Identify which cell holds the provided text, then report its [x, y] central coordinate. 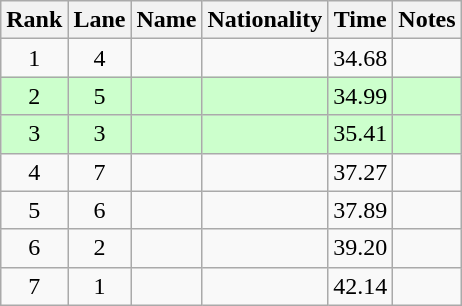
Lane [100, 20]
37.27 [360, 172]
Nationality [265, 20]
34.99 [360, 96]
Notes [427, 20]
39.20 [360, 248]
35.41 [360, 134]
34.68 [360, 58]
Time [360, 20]
Rank [34, 20]
42.14 [360, 286]
Name [166, 20]
37.89 [360, 210]
